From the cell containing the given text, extract its center point as (x, y) coordinate. 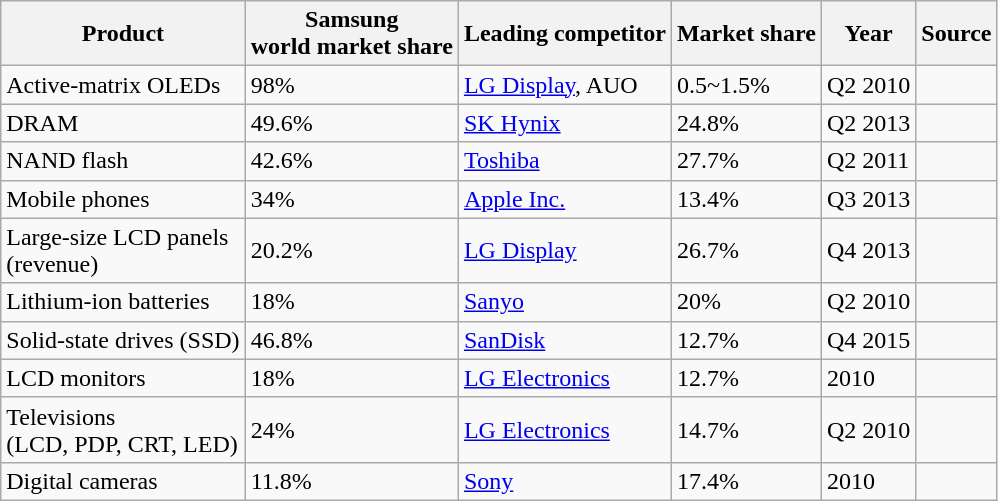
46.8% (352, 340)
Source (956, 34)
Q4 2013 (868, 250)
13.4% (746, 199)
LCD monitors (123, 378)
Product (123, 34)
Large-size LCD panels (revenue) (123, 250)
24% (352, 430)
Apple Inc. (564, 199)
24.8% (746, 123)
Market share (746, 34)
27.7% (746, 161)
SanDisk (564, 340)
Solid-state drives (SSD) (123, 340)
Q2 2011 (868, 161)
Active-matrix OLEDs (123, 85)
Sony (564, 481)
LG Display (564, 250)
Digital cameras (123, 481)
0.5~1.5% (746, 85)
Lithium-ion batteries (123, 302)
Q4 2015 (868, 340)
LG Display, AUO (564, 85)
20% (746, 302)
14.7% (746, 430)
Q3 2013 (868, 199)
Sanyo (564, 302)
Year (868, 34)
DRAM (123, 123)
Televisions(LCD, PDP, CRT, LED) (123, 430)
Mobile phones (123, 199)
Toshiba (564, 161)
20.2% (352, 250)
SK Hynix (564, 123)
26.7% (746, 250)
98% (352, 85)
Q2 2013 (868, 123)
49.6% (352, 123)
42.6% (352, 161)
Leading competitor (564, 34)
17.4% (746, 481)
34% (352, 199)
11.8% (352, 481)
NAND flash (123, 161)
Samsungworld market share (352, 34)
